Return (X, Y) of the center of cell containing provided text 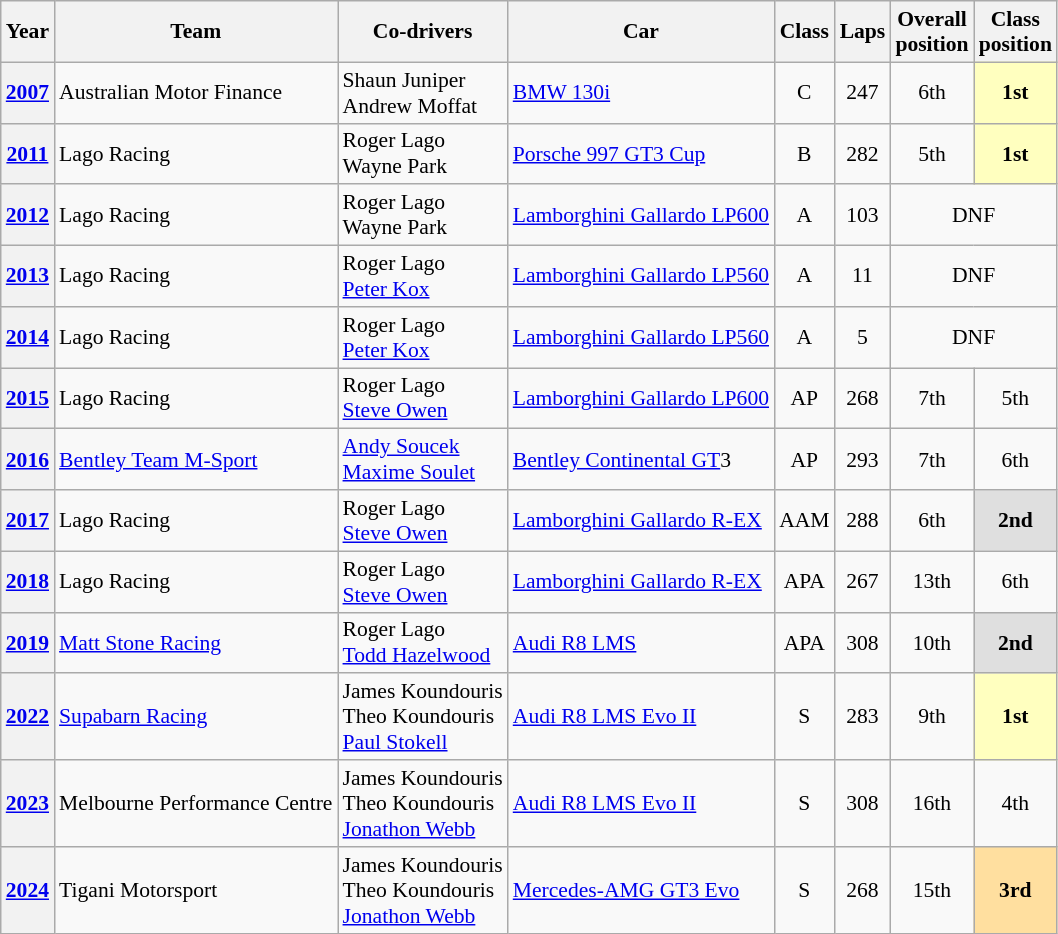
2022 (28, 718)
Andy Soucek Maxime Soulet (423, 460)
Supabarn Racing (196, 718)
Audi R8 LMS (641, 642)
Laps (863, 32)
Bentley Team M-Sport (196, 460)
Classposition (1016, 32)
2007 (28, 92)
2023 (28, 804)
13th (932, 582)
B (804, 154)
Mercedes-AMG GT3 Evo (641, 890)
Roger Lago Todd Hazelwood (423, 642)
Overallposition (932, 32)
11 (863, 276)
247 (863, 92)
2014 (28, 338)
Tigani Motorsport (196, 890)
Car (641, 32)
2015 (28, 398)
2011 (28, 154)
15th (932, 890)
267 (863, 582)
9th (932, 718)
283 (863, 718)
3rd (1016, 890)
2024 (28, 890)
282 (863, 154)
5 (863, 338)
2013 (28, 276)
Class (804, 32)
Co-drivers (423, 32)
Year (28, 32)
C (804, 92)
Matt Stone Racing (196, 642)
2018 (28, 582)
2012 (28, 216)
Melbourne Performance Centre (196, 804)
2017 (28, 520)
Bentley Continental GT3 (641, 460)
10th (932, 642)
Shaun Juniper Andrew Moffat (423, 92)
BMW 130i (641, 92)
16th (932, 804)
Team (196, 32)
James Koundouris Theo Koundouris Paul Stokell (423, 718)
2019 (28, 642)
288 (863, 520)
4th (1016, 804)
Australian Motor Finance (196, 92)
2016 (28, 460)
AAM (804, 520)
Porsche 997 GT3 Cup (641, 154)
293 (863, 460)
103 (863, 216)
